Detect which cell encompasses the target text, then output its [X, Y] center coordinate. 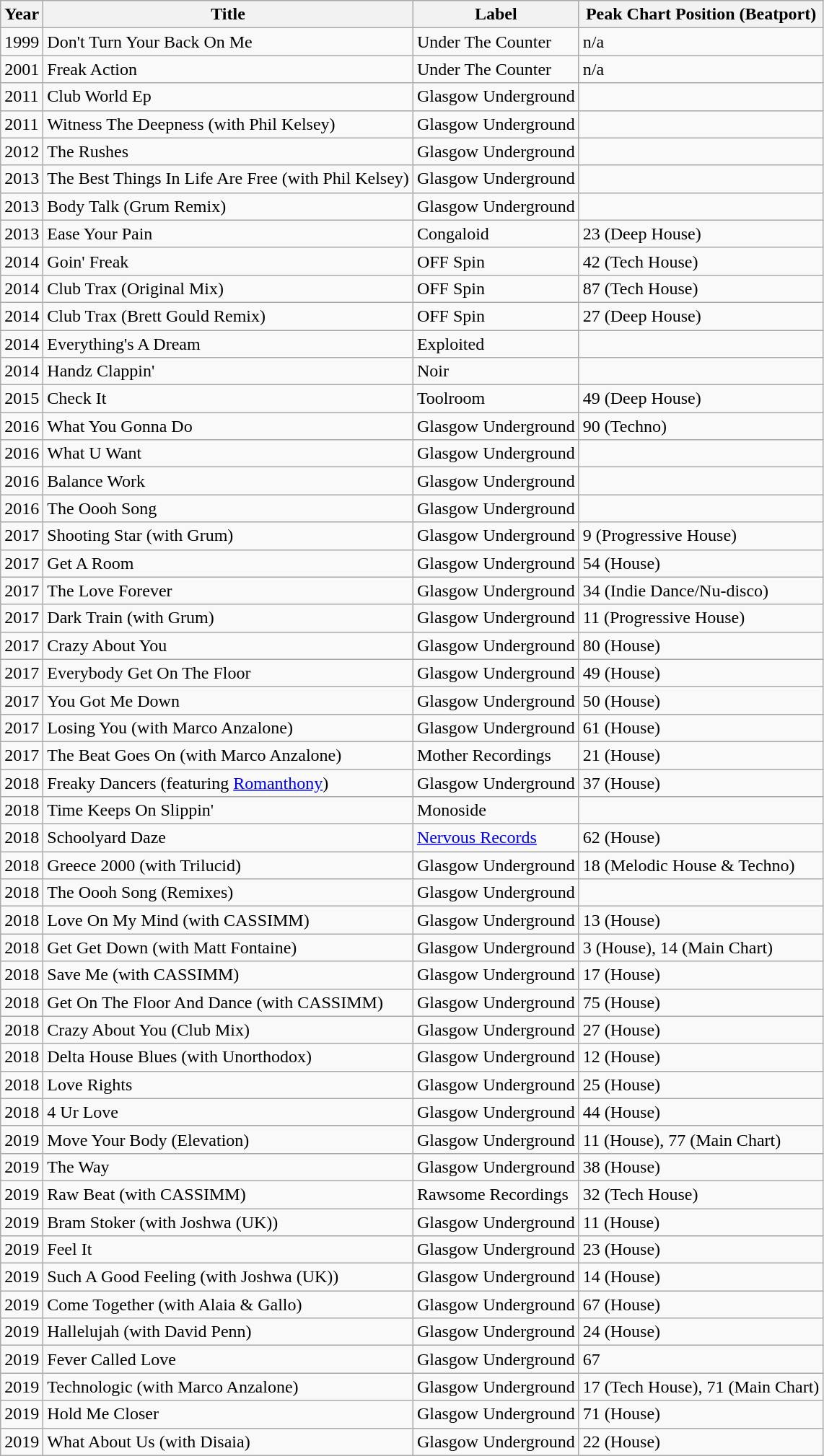
Don't Turn Your Back On Me [228, 42]
Toolroom [496, 399]
13 (House) [701, 920]
24 (House) [701, 1332]
54 (House) [701, 563]
Freak Action [228, 69]
Body Talk (Grum Remix) [228, 206]
44 (House) [701, 1112]
The Oooh Song [228, 508]
25 (House) [701, 1085]
Crazy About You (Club Mix) [228, 1030]
Greece 2000 (with Trilucid) [228, 865]
Crazy About You [228, 645]
67 (House) [701, 1305]
37 (House) [701, 782]
90 (Techno) [701, 426]
3 (House), 14 (Main Chart) [701, 948]
Delta House Blues (with Unorthodox) [228, 1057]
50 (House) [701, 700]
Hold Me Closer [228, 1414]
Goin' Freak [228, 261]
Rawsome Recordings [496, 1194]
Move Your Body (Elevation) [228, 1139]
Ease Your Pain [228, 234]
67 [701, 1359]
Losing You (with Marco Anzalone) [228, 728]
Peak Chart Position (Beatport) [701, 14]
49 (House) [701, 673]
22 (House) [701, 1442]
Bram Stoker (with Joshwa (UK)) [228, 1222]
The Oooh Song (Remixes) [228, 893]
18 (Melodic House & Techno) [701, 865]
42 (Tech House) [701, 261]
11 (House) [701, 1222]
11 (Progressive House) [701, 618]
Handz Clappin' [228, 371]
Exploited [496, 344]
Club World Ep [228, 97]
Noir [496, 371]
Raw Beat (with CASSIMM) [228, 1194]
Title [228, 14]
11 (House), 77 (Main Chart) [701, 1139]
Nervous Records [496, 838]
Year [22, 14]
Get On The Floor And Dance (with CASSIMM) [228, 1002]
Schoolyard Daze [228, 838]
You Got Me Down [228, 700]
17 (House) [701, 975]
Technologic (with Marco Anzalone) [228, 1387]
Get A Room [228, 563]
The Beat Goes On (with Marco Anzalone) [228, 755]
34 (Indie Dance/Nu-disco) [701, 591]
Get Get Down (with Matt Fontaine) [228, 948]
38 (House) [701, 1167]
Balance Work [228, 481]
Check It [228, 399]
32 (Tech House) [701, 1194]
27 (Deep House) [701, 316]
Such A Good Feeling (with Joshwa (UK)) [228, 1277]
Freaky Dancers (featuring Romanthony) [228, 782]
Everything's A Dream [228, 344]
Shooting Star (with Grum) [228, 536]
2012 [22, 151]
What About Us (with Disaia) [228, 1442]
2001 [22, 69]
Club Trax (Brett Gould Remix) [228, 316]
1999 [22, 42]
Everybody Get On The Floor [228, 673]
71 (House) [701, 1414]
Witness The Deepness (with Phil Kelsey) [228, 124]
80 (House) [701, 645]
Love Rights [228, 1085]
49 (Deep House) [701, 399]
Dark Train (with Grum) [228, 618]
87 (Tech House) [701, 288]
61 (House) [701, 728]
4 Ur Love [228, 1112]
62 (House) [701, 838]
21 (House) [701, 755]
23 (Deep House) [701, 234]
Feel It [228, 1250]
75 (House) [701, 1002]
Monoside [496, 811]
17 (Tech House), 71 (Main Chart) [701, 1387]
Hallelujah (with David Penn) [228, 1332]
What You Gonna Do [228, 426]
What U Want [228, 454]
Congaloid [496, 234]
Fever Called Love [228, 1359]
Love On My Mind (with CASSIMM) [228, 920]
Club Trax (Original Mix) [228, 288]
The Love Forever [228, 591]
Mother Recordings [496, 755]
The Best Things In Life Are Free (with Phil Kelsey) [228, 179]
Come Together (with Alaia & Gallo) [228, 1305]
Label [496, 14]
Time Keeps On Slippin' [228, 811]
The Rushes [228, 151]
12 (House) [701, 1057]
The Way [228, 1167]
14 (House) [701, 1277]
9 (Progressive House) [701, 536]
Save Me (with CASSIMM) [228, 975]
23 (House) [701, 1250]
27 (House) [701, 1030]
2015 [22, 399]
